Return [x, y] of the center of cell containing provided text 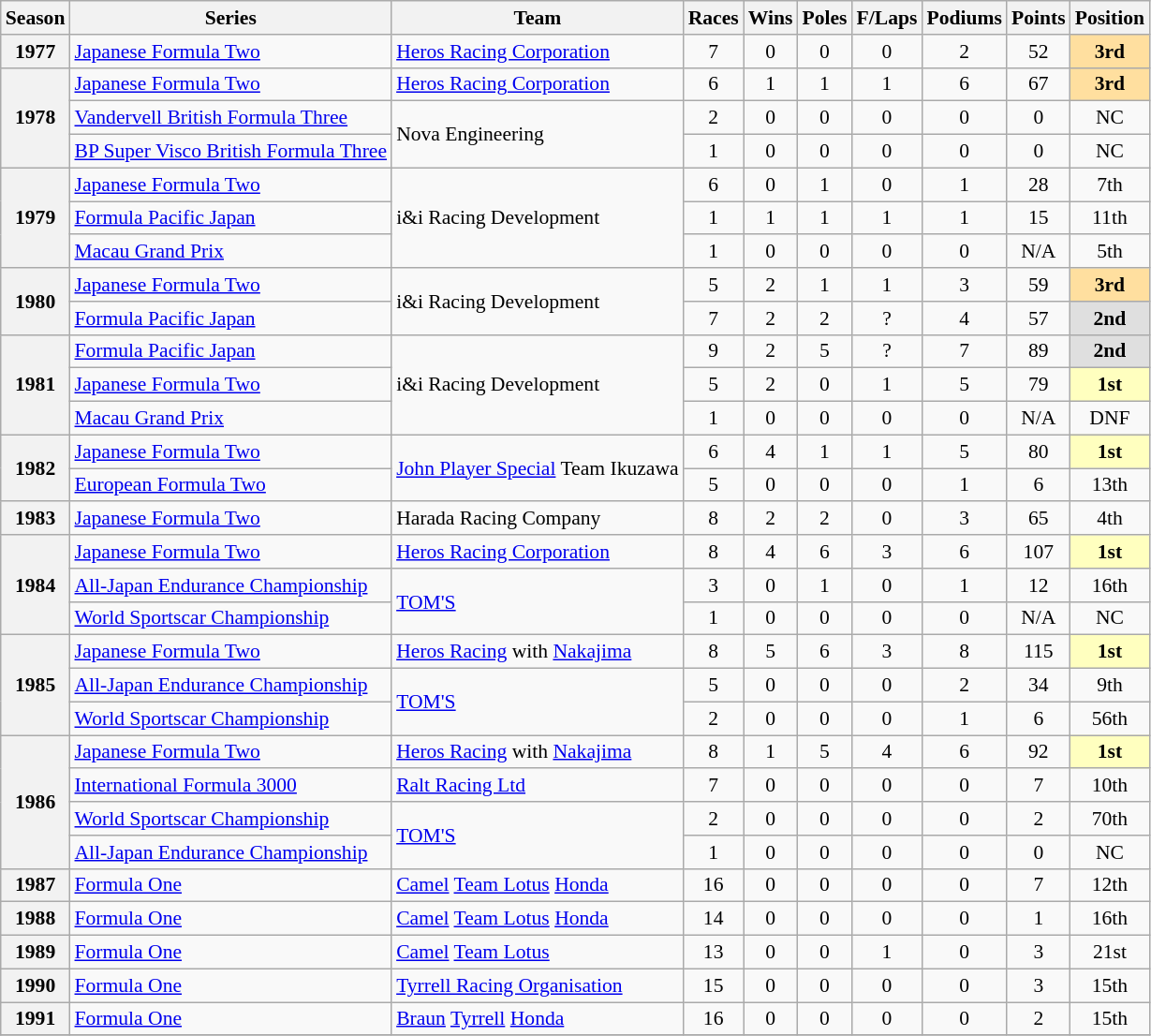
Nova Engineering [538, 135]
79 [1039, 385]
107 [1039, 552]
Braun Tyrrell Honda [538, 1019]
Series [230, 18]
Harada Racing Company [538, 519]
1978 [36, 118]
5th [1110, 252]
Camel Team Lotus [538, 953]
Team [538, 18]
Vandervell British Formula Three [230, 118]
7th [1110, 185]
1983 [36, 519]
Wins [771, 18]
57 [1039, 318]
11th [1110, 218]
1988 [36, 919]
52 [1039, 52]
56th [1110, 718]
13 [714, 953]
1984 [36, 585]
21st [1110, 953]
1987 [36, 885]
12 [1039, 585]
67 [1039, 84]
1989 [36, 953]
Podiums [965, 18]
BP Super Visco British Formula Three [230, 152]
1986 [36, 802]
65 [1039, 519]
89 [1039, 351]
1981 [36, 384]
Season [36, 18]
F/Laps [888, 18]
Races [714, 18]
34 [1039, 686]
Poles [824, 18]
59 [1039, 285]
John Player Special Team Ikuzawa [538, 468]
Points [1039, 18]
1985 [36, 686]
92 [1039, 752]
European Formula Two [230, 485]
70th [1110, 819]
1980 [36, 302]
10th [1110, 786]
4th [1110, 519]
80 [1039, 451]
1990 [36, 985]
1991 [36, 1019]
1977 [36, 52]
13th [1110, 485]
9 [714, 351]
International Formula 3000 [230, 786]
14 [714, 919]
DNF [1110, 419]
12th [1110, 885]
9th [1110, 686]
28 [1039, 185]
1982 [36, 468]
Ralt Racing Ltd [538, 786]
Tyrrell Racing Organisation [538, 985]
115 [1039, 652]
1979 [36, 217]
Position [1110, 18]
